From the cell containing the given text, extract its center point as [x, y] coordinate. 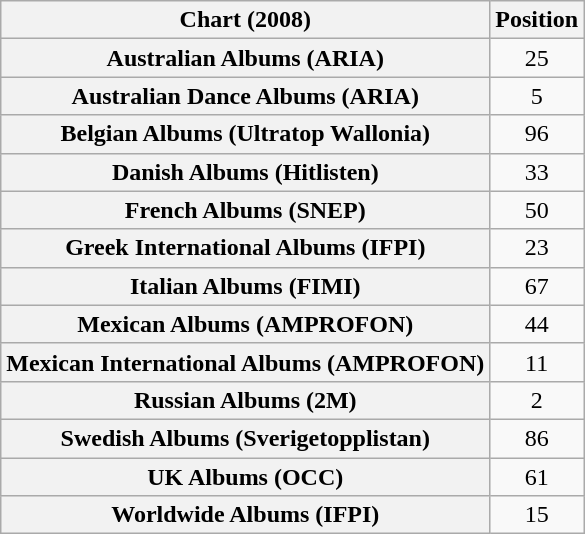
33 [537, 172]
15 [537, 515]
61 [537, 477]
2 [537, 400]
Danish Albums (Hitlisten) [246, 172]
Worldwide Albums (IFPI) [246, 515]
5 [537, 96]
67 [537, 286]
25 [537, 58]
Mexican Albums (AMPROFON) [246, 324]
UK Albums (OCC) [246, 477]
Belgian Albums (Ultratop Wallonia) [246, 134]
Position [537, 20]
96 [537, 134]
Italian Albums (FIMI) [246, 286]
Chart (2008) [246, 20]
23 [537, 248]
86 [537, 438]
Swedish Albums (Sverigetopplistan) [246, 438]
Mexican International Albums (AMPROFON) [246, 362]
11 [537, 362]
Greek International Albums (IFPI) [246, 248]
French Albums (SNEP) [246, 210]
50 [537, 210]
44 [537, 324]
Russian Albums (2M) [246, 400]
Australian Albums (ARIA) [246, 58]
Australian Dance Albums (ARIA) [246, 96]
